Extract the (x, y) coordinate from the center of the cell holding the provided text.  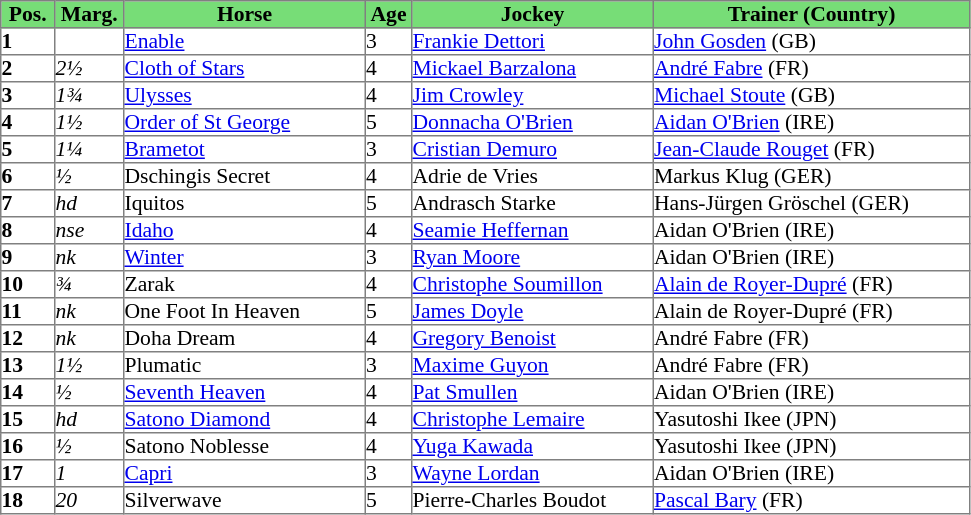
Pos. (28, 14)
Jockey (533, 14)
One Foot In Heaven (245, 312)
1¾ (90, 96)
nse (90, 230)
Pascal Bary (FR) (811, 500)
8 (28, 230)
9 (28, 258)
Seamie Heffernan (533, 230)
Enable (245, 42)
Capri (245, 474)
Trainer (Country) (811, 14)
11 (28, 312)
Pat Smullen (533, 392)
6 (28, 176)
Markus Klug (GER) (811, 176)
Christophe Soumillon (533, 284)
14 (28, 392)
Doha Dream (245, 338)
1¼ (90, 150)
2 (28, 68)
12 (28, 338)
Brametot (245, 150)
15 (28, 420)
Cloth of Stars (245, 68)
Cristian Demuro (533, 150)
17 (28, 474)
¾ (90, 284)
Iquitos (245, 204)
20 (90, 500)
Hans-Jürgen Gröschel (GER) (811, 204)
Satono Noblesse (245, 446)
James Doyle (533, 312)
John Gosden (GB) (811, 42)
Christophe Lemaire (533, 420)
Age (388, 14)
Idaho (245, 230)
Plumatic (245, 366)
Wayne Lordan (533, 474)
Adrie de Vries (533, 176)
Jim Crowley (533, 96)
Gregory Benoist (533, 338)
Silverwave (245, 500)
Maxime Guyon (533, 366)
Michael Stoute (GB) (811, 96)
Frankie Dettori (533, 42)
Jean-Claude Rouget (FR) (811, 150)
Marg. (90, 14)
2½ (90, 68)
7 (28, 204)
Order of St George (245, 122)
Winter (245, 258)
Andrasch Starke (533, 204)
Seventh Heaven (245, 392)
16 (28, 446)
18 (28, 500)
Zarak (245, 284)
Mickael Barzalona (533, 68)
Horse (245, 14)
Donnacha O'Brien (533, 122)
Pierre-Charles Boudot (533, 500)
Satono Diamond (245, 420)
Ulysses (245, 96)
Dschingis Secret (245, 176)
Yuga Kawada (533, 446)
10 (28, 284)
Ryan Moore (533, 258)
13 (28, 366)
